Search for the cell housing the specified text and yield its [x, y] center coordinate. 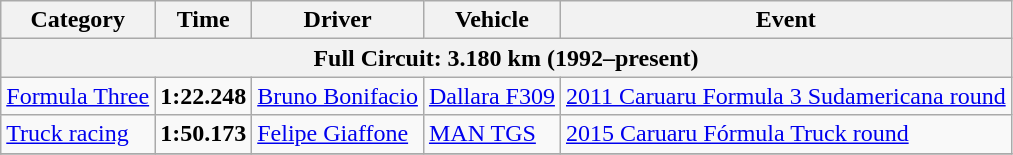
Full Circuit: 3.180 km (1992–present) [506, 58]
Vehicle [492, 20]
Felipe Giaffone [338, 134]
Category [78, 20]
Driver [338, 20]
1:50.173 [204, 134]
Bruno Bonifacio [338, 96]
2011 Caruaru Formula 3 Sudamericana round [786, 96]
Dallara F309 [492, 96]
MAN TGS [492, 134]
Truck racing [78, 134]
1:22.248 [204, 96]
Time [204, 20]
Formula Three [78, 96]
Event [786, 20]
2015 Caruaru Fórmula Truck round [786, 134]
